Provide the [x, y] coordinate of the cell's center where the given text is located.  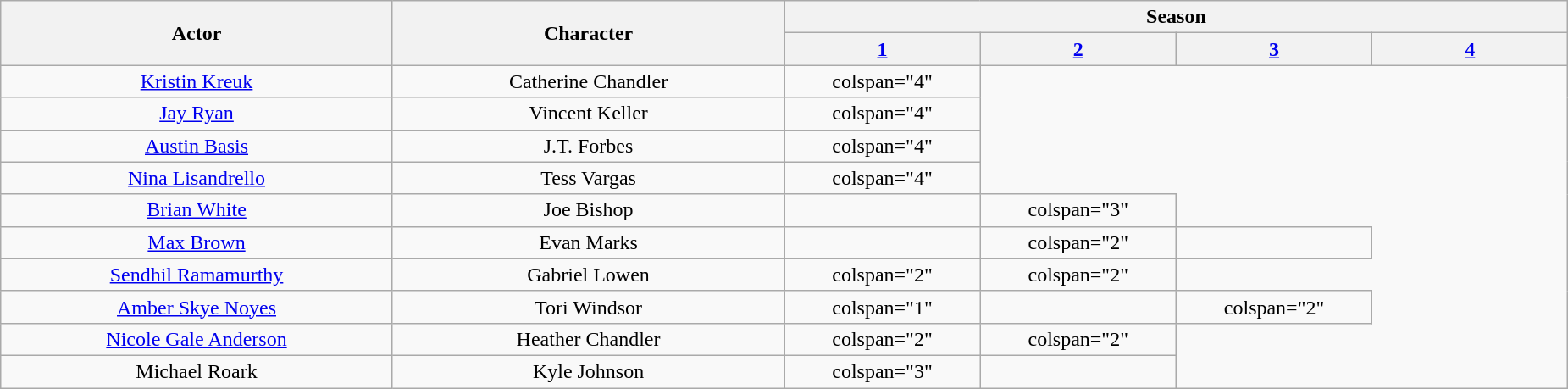
Character [588, 33]
Jay Ryan [197, 114]
Tess Vargas [588, 178]
colspan="1" [883, 307]
Joe Bishop [588, 210]
Kyle Johnson [588, 371]
Sendhil Ramamurthy [197, 275]
Actor [197, 33]
Evan Marks [588, 242]
Austin Basis [197, 146]
Tori Windsor [588, 307]
3 [1274, 49]
Brian White [197, 210]
Nina Lisandrello [197, 178]
Catherine Chandler [588, 81]
Michael Roark [197, 371]
Max Brown [197, 242]
Heather Chandler [588, 339]
1 [883, 49]
4 [1471, 49]
Vincent Keller [588, 114]
Kristin Kreuk [197, 81]
J.T. Forbes [588, 146]
Gabriel Lowen [588, 275]
Season [1176, 17]
2 [1078, 49]
Amber Skye Noyes [197, 307]
Nicole Gale Anderson [197, 339]
